Identify which cell holds the provided text, then report its [X, Y] central coordinate. 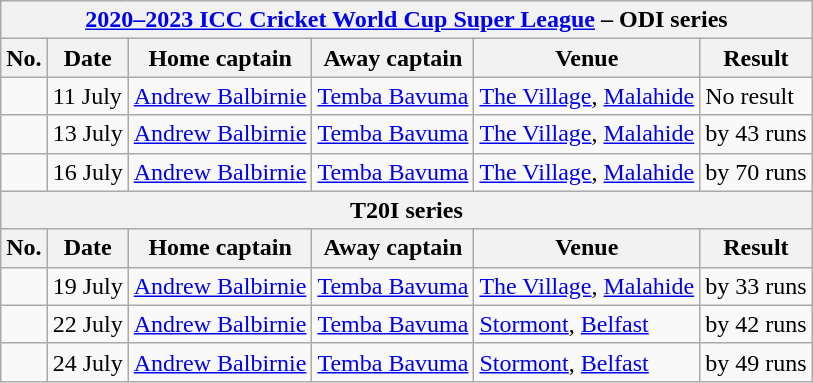
13 July [88, 134]
by 43 runs [756, 134]
2020–2023 ICC Cricket World Cup Super League – ODI series [406, 20]
11 July [88, 96]
by 70 runs [756, 172]
T20I series [406, 210]
by 33 runs [756, 286]
by 42 runs [756, 324]
by 49 runs [756, 362]
No result [756, 96]
22 July [88, 324]
24 July [88, 362]
19 July [88, 286]
16 July [88, 172]
